Locate the cell with the specified text and output its (X, Y) center coordinate. 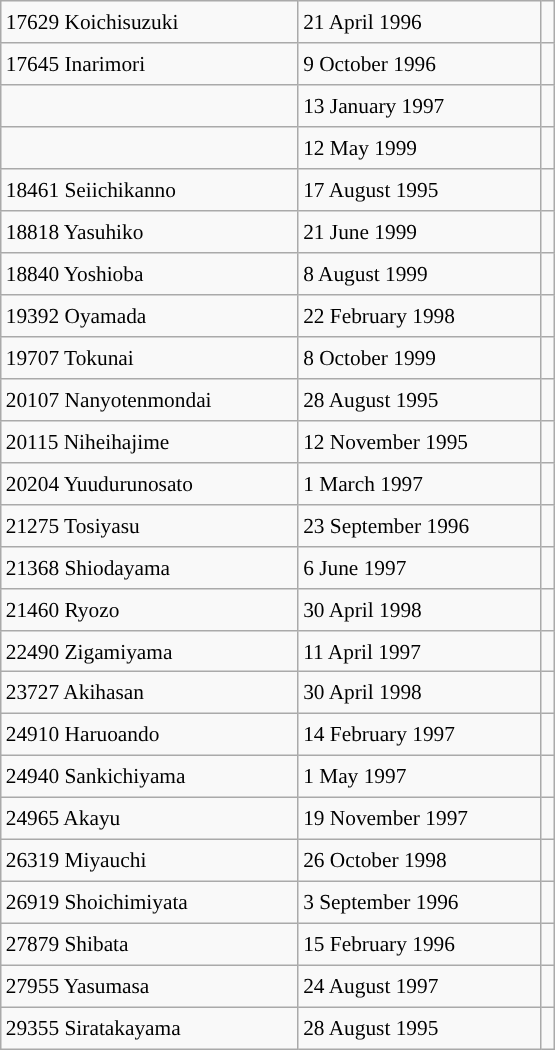
27879 Shibata (150, 945)
21368 Shiodayama (150, 567)
23727 Akihasan (150, 693)
20115 Niheihajime (150, 441)
17 August 1995 (420, 190)
12 May 1999 (420, 148)
3 September 1996 (420, 903)
18461 Seiichikanno (150, 190)
1 March 1997 (420, 483)
29355 Siratakayama (150, 1028)
24965 Akayu (150, 819)
8 August 1999 (420, 274)
11 April 1997 (420, 651)
14 February 1997 (420, 735)
26919 Shoichimiyata (150, 903)
20107 Nanyotenmondai (150, 399)
21275 Tosiyasu (150, 525)
24940 Sankichiyama (150, 777)
22 February 1998 (420, 316)
26319 Miyauchi (150, 861)
23 September 1996 (420, 525)
13 January 1997 (420, 106)
9 October 1996 (420, 64)
17645 Inarimori (150, 64)
19707 Tokunai (150, 358)
21460 Ryozo (150, 609)
1 May 1997 (420, 777)
22490 Zigamiyama (150, 651)
27955 Yasumasa (150, 986)
19392 Oyamada (150, 316)
12 November 1995 (420, 441)
6 June 1997 (420, 567)
24910 Haruoando (150, 735)
21 June 1999 (420, 232)
8 October 1999 (420, 358)
15 February 1996 (420, 945)
21 April 1996 (420, 22)
19 November 1997 (420, 819)
20204 Yuudurunosato (150, 483)
17629 Koichisuzuki (150, 22)
18818 Yasuhiko (150, 232)
24 August 1997 (420, 986)
26 October 1998 (420, 861)
18840 Yoshioba (150, 274)
